Return [X, Y] of the center of cell containing provided text 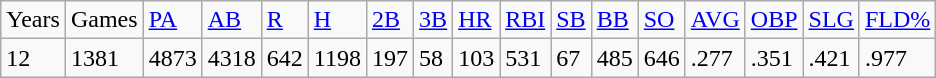
3B [434, 20]
FLD% [897, 20]
103 [476, 58]
H [337, 20]
Games [104, 20]
.351 [774, 58]
PA [172, 20]
2B [390, 20]
485 [614, 58]
Years [34, 20]
197 [390, 58]
AVG [715, 20]
67 [571, 58]
RBI [526, 20]
12 [34, 58]
AB [232, 20]
OBP [774, 20]
642 [284, 58]
1198 [337, 58]
1381 [104, 58]
646 [662, 58]
R [284, 20]
.421 [831, 58]
BB [614, 20]
SLG [831, 20]
HR [476, 20]
SB [571, 20]
58 [434, 58]
SO [662, 20]
.977 [897, 58]
4873 [172, 58]
.277 [715, 58]
4318 [232, 58]
531 [526, 58]
